Scan for the cell matching the given text and deliver its (X, Y) coordinate at center. 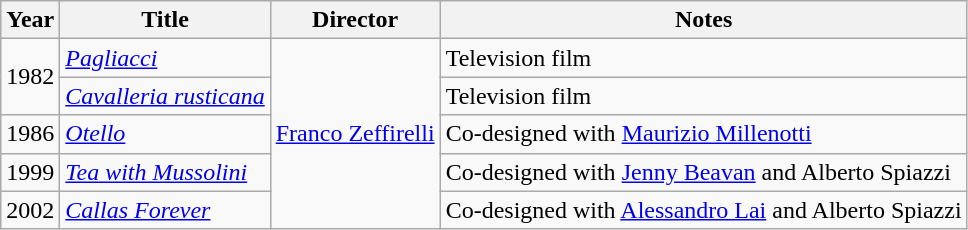
Tea with Mussolini (165, 172)
Cavalleria rusticana (165, 96)
Callas Forever (165, 210)
Franco Zeffirelli (355, 134)
Co-designed with Maurizio Millenotti (704, 134)
Year (30, 20)
Pagliacci (165, 58)
1999 (30, 172)
Title (165, 20)
Co-designed with Jenny Beavan and Alberto Spiazzi (704, 172)
1986 (30, 134)
Notes (704, 20)
Director (355, 20)
1982 (30, 77)
2002 (30, 210)
Otello (165, 134)
Co-designed with Alessandro Lai and Alberto Spiazzi (704, 210)
